Extract the [x, y] coordinate from the center of the cell holding the provided text.  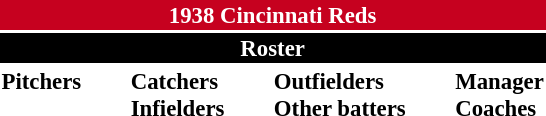
Roster [272, 48]
1938 Cincinnati Reds [272, 15]
